Capture the cell that displays the provided text and extract its (x, y) central coordinate. 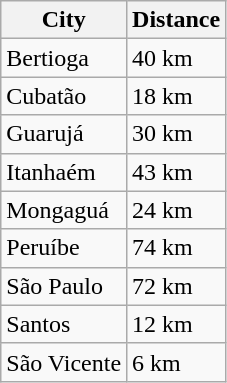
City (64, 20)
30 km (176, 134)
Mongaguá (64, 210)
24 km (176, 210)
São Paulo (64, 286)
72 km (176, 286)
6 km (176, 362)
Bertioga (64, 58)
Distance (176, 20)
18 km (176, 96)
Santos (64, 324)
Itanhaém (64, 172)
43 km (176, 172)
São Vicente (64, 362)
Peruíbe (64, 248)
Cubatão (64, 96)
74 km (176, 248)
40 km (176, 58)
Guarujá (64, 134)
12 km (176, 324)
